Locate the cell with the specified text and output its (x, y) center coordinate. 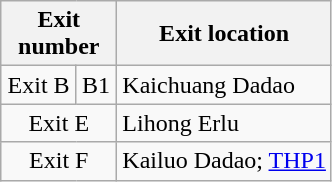
Exit number (59, 34)
Exit E (59, 123)
Exit B (39, 85)
Lihong Erlu (224, 123)
Kailuo Dadao; THP1 (224, 161)
Exit location (224, 34)
Kaichuang Dadao (224, 85)
Exit F (59, 161)
B1 (96, 85)
